Return the (x, y) coordinate for the center point of the cell that contains the specified text.  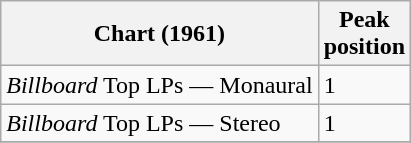
Billboard Top LPs — Stereo (160, 123)
Chart (1961) (160, 34)
Peakposition (364, 34)
Billboard Top LPs — Monaural (160, 85)
